Output the (x, y) coordinate of the center of the cell containing the given text.  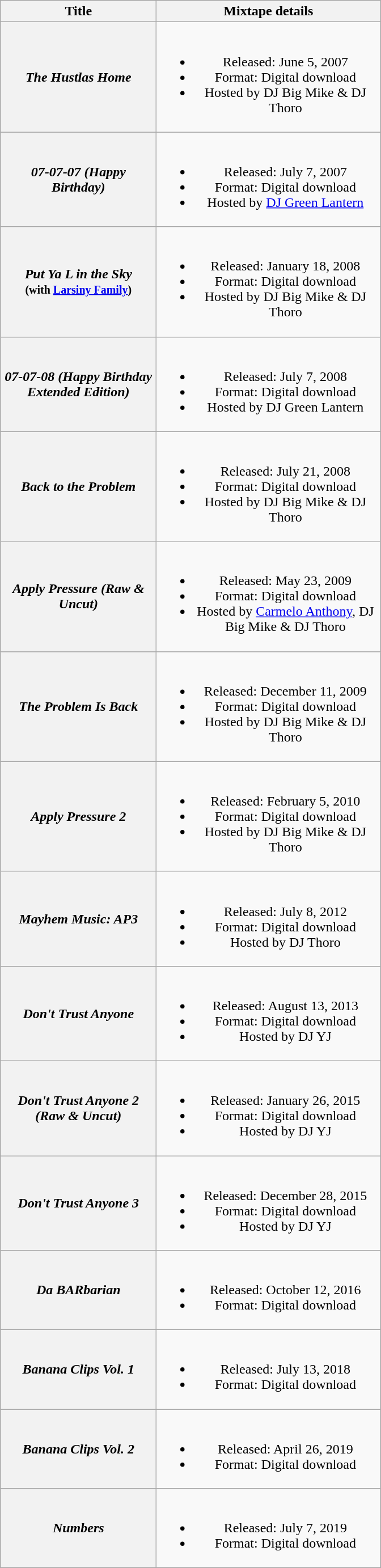
The Hustlas Home (78, 77)
Banana Clips Vol. 1 (78, 1370)
Don't Trust Anyone 2 (Raw & Uncut) (78, 1108)
Mixtape details (269, 11)
Released: May 23, 2009Format: Digital downloadHosted by Carmelo Anthony, DJ Big Mike & DJ Thoro (269, 596)
Apply Pressure 2 (78, 816)
Apply Pressure (Raw & Uncut) (78, 596)
07-07-08 (Happy Birthday Extended Edition) (78, 384)
Released: July 7, 2019Format: Digital download (269, 1528)
Released: January 18, 2008Format: Digital downloadHosted by DJ Big Mike & DJ Thoro (269, 282)
Released: December 11, 2009Format: Digital downloadHosted by DJ Big Mike & DJ Thoro (269, 706)
Put Ya L in the Sky(with Larsiny Family) (78, 282)
Don't Trust Anyone (78, 1014)
Released: July 7, 2008Format: Digital downloadHosted by DJ Green Lantern (269, 384)
Don't Trust Anyone 3 (78, 1203)
Back to the Problem (78, 486)
Released: July 21, 2008Format: Digital downloadHosted by DJ Big Mike & DJ Thoro (269, 486)
Released: April 26, 2019Format: Digital download (269, 1449)
07-07-07 (Happy Birthday) (78, 179)
Banana Clips Vol. 2 (78, 1449)
Released: October 12, 2016Format: Digital download (269, 1290)
Released: December 28, 2015Format: Digital downloadHosted by DJ YJ (269, 1203)
Released: July 7, 2007Format: Digital downloadHosted by DJ Green Lantern (269, 179)
Released: July 13, 2018Format: Digital download (269, 1370)
Released: February 5, 2010Format: Digital downloadHosted by DJ Big Mike & DJ Thoro (269, 816)
Da BARbarian (78, 1290)
Mayhem Music: AP3 (78, 918)
Released: January 26, 2015Format: Digital downloadHosted by DJ YJ (269, 1108)
Released: June 5, 2007Format: Digital downloadHosted by DJ Big Mike & DJ Thoro (269, 77)
The Problem Is Back (78, 706)
Released: July 8, 2012Format: Digital downloadHosted by DJ Thoro (269, 918)
Title (78, 11)
Numbers (78, 1528)
Released: August 13, 2013Format: Digital downloadHosted by DJ YJ (269, 1014)
